Pinpoint the cell where the given text exists, returning its [x, y] midpoint coordinate. 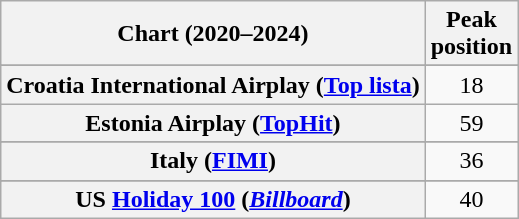
Italy (FIMI) [213, 161]
Peakposition [471, 34]
Estonia Airplay (TopHit) [213, 123]
18 [471, 85]
36 [471, 161]
59 [471, 123]
Croatia International Airplay (Top lista) [213, 85]
Chart (2020–2024) [213, 34]
US Holiday 100 (Billboard) [213, 199]
40 [471, 199]
